Detect which cell encompasses the target text, then output its [X, Y] center coordinate. 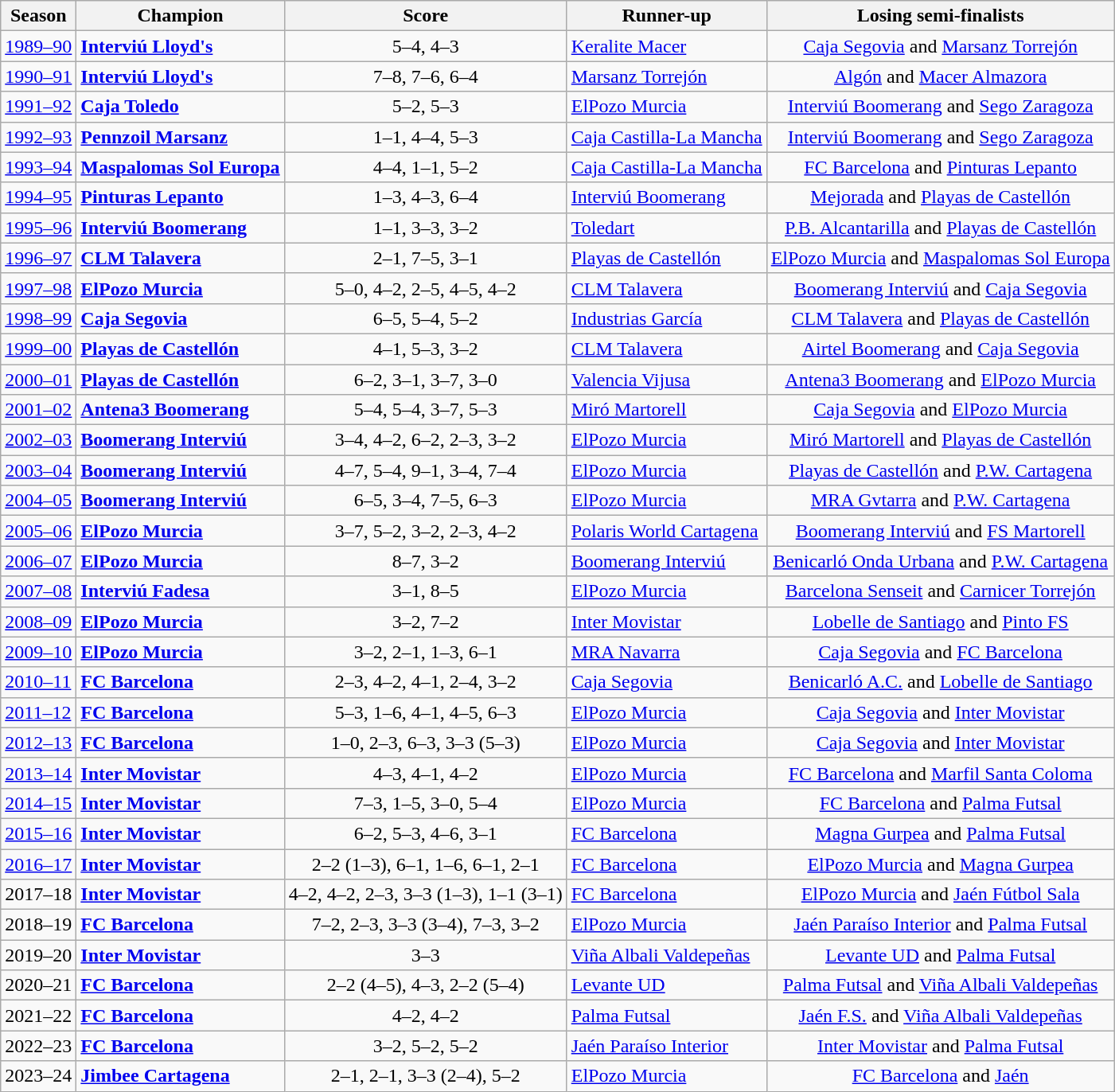
Miró Martorell and Playas de Castellón [941, 440]
6–5, 5–4, 5–2 [425, 318]
Palma Futsal and Viña Albali Valdepeñas [941, 985]
P.B. Alcantarilla and Playas de Castellón [941, 228]
2023–24 [38, 1076]
Polaris World Cartagena [667, 531]
FC Barcelona and Palma Futsal [941, 803]
Pinturas Lepanto [180, 197]
5–0, 4–2, 2–5, 4–5, 4–2 [425, 288]
2009–10 [38, 652]
Palma Futsal [667, 1016]
Antena3 Boomerang and ElPozo Murcia [941, 380]
Levante UD and Palma Futsal [941, 955]
2018–19 [38, 925]
1999–00 [38, 349]
Runner-up [667, 16]
7–3, 1–5, 3–0, 5–4 [425, 803]
1994–95 [38, 197]
2–2 (1–3), 6–1, 1–6, 6–1, 2–1 [425, 864]
FC Barcelona and Marfil Santa Coloma [941, 773]
1991–92 [38, 107]
Score [425, 16]
5–2, 5–3 [425, 107]
FC Barcelona and Pinturas Lepanto [941, 167]
Pennzoil Marsanz [180, 137]
1–3, 4–3, 6–4 [425, 197]
3–4, 4–2, 6–2, 2–3, 3–2 [425, 440]
Toledart [667, 228]
Season [38, 16]
1996–97 [38, 258]
3–2, 5–2, 5–2 [425, 1046]
6–5, 3–4, 7–5, 6–3 [425, 501]
3–2, 2–1, 1–3, 6–1 [425, 652]
2007–08 [38, 591]
3–2, 7–2 [425, 622]
4–7, 5–4, 9–1, 3–4, 7–4 [425, 470]
7–8, 7–6, 6–4 [425, 76]
Interviú Fadesa [180, 591]
Antena3 Boomerang [180, 410]
3–7, 5–2, 3–2, 2–3, 4–2 [425, 531]
Valencia Vijusa [667, 380]
1990–91 [38, 76]
ElPozo Murcia and Maspalomas Sol Europa [941, 258]
4–2, 4–2, 2–3, 3–3 (1–3), 1–1 (3–1) [425, 895]
2012–13 [38, 743]
1992–93 [38, 137]
2001–02 [38, 410]
ElPozo Murcia and Magna Gurpea [941, 864]
ElPozo Murcia and Jaén Fútbol Sala [941, 895]
1–0, 2–3, 6–3, 3–3 (5–3) [425, 743]
Jimbee Cartagena [180, 1076]
2–3, 4–2, 4–1, 2–4, 3–2 [425, 682]
Jaén Paraíso Interior [667, 1046]
Losing semi-finalists [941, 16]
2–1, 2–1, 3–3 (2–4), 5–2 [425, 1076]
4–2, 4–2 [425, 1016]
Keralite Macer [667, 46]
FC Barcelona and Jaén [941, 1076]
2005–06 [38, 531]
2021–22 [38, 1016]
1997–98 [38, 288]
5–4, 4–3 [425, 46]
2015–16 [38, 833]
5–4, 5–4, 3–7, 5–3 [425, 410]
2–1, 7–5, 3–1 [425, 258]
Maspalomas Sol Europa [180, 167]
Jaén Paraíso Interior and Palma Futsal [941, 925]
Mejorada and Playas de Castellón [941, 197]
1995–96 [38, 228]
Algón and Macer Almazora [941, 76]
Levante UD [667, 985]
Caja Segovia and FC Barcelona [941, 652]
1998–99 [38, 318]
Airtel Boomerang and Caja Segovia [941, 349]
4–1, 5–3, 3–2 [425, 349]
MRA Gvtarra and P.W. Cartagena [941, 501]
Caja Toledo [180, 107]
Benicarló Onda Urbana and P.W. Cartagena [941, 561]
MRA Navarra [667, 652]
3–3 [425, 955]
6–2, 3–1, 3–7, 3–0 [425, 380]
Viña Albali Valdepeñas [667, 955]
2020–21 [38, 985]
2022–23 [38, 1046]
Caja Segovia and Marsanz Torrejón [941, 46]
2017–18 [38, 895]
6–2, 5–3, 4–6, 3–1 [425, 833]
Boomerang Interviú and FS Martorell [941, 531]
4–4, 1–1, 5–2 [425, 167]
Magna Gurpea and Palma Futsal [941, 833]
2000–01 [38, 380]
Playas de Castellón and P.W. Cartagena [941, 470]
Miró Martorell [667, 410]
Lobelle de Santiago and Pinto FS [941, 622]
4–3, 4–1, 4–2 [425, 773]
2014–15 [38, 803]
Jaén F.S. and Viña Albali Valdepeñas [941, 1016]
Champion [180, 16]
CLM Talavera and Playas de Castellón [941, 318]
2004–05 [38, 501]
1–1, 3–3, 3–2 [425, 228]
Inter Movistar and Palma Futsal [941, 1046]
2–2 (4–5), 4–3, 2–2 (5–4) [425, 985]
2016–17 [38, 864]
1–1, 4–4, 5–3 [425, 137]
2011–12 [38, 712]
1993–94 [38, 167]
8–7, 3–2 [425, 561]
3–1, 8–5 [425, 591]
2002–03 [38, 440]
2008–09 [38, 622]
2003–04 [38, 470]
1989–90 [38, 46]
Marsanz Torrejón [667, 76]
Barcelona Senseit and Carnicer Torrejón [941, 591]
Industrias García [667, 318]
Boomerang Interviú and Caja Segovia [941, 288]
Caja Segovia and ElPozo Murcia [941, 410]
2006–07 [38, 561]
2019–20 [38, 955]
Benicarló A.C. and Lobelle de Santiago [941, 682]
2013–14 [38, 773]
5–3, 1–6, 4–1, 4–5, 6–3 [425, 712]
7–2, 2–3, 3–3 (3–4), 7–3, 3–2 [425, 925]
2010–11 [38, 682]
